For the text-containing cell, return its midpoint in [X, Y] coordinate format. 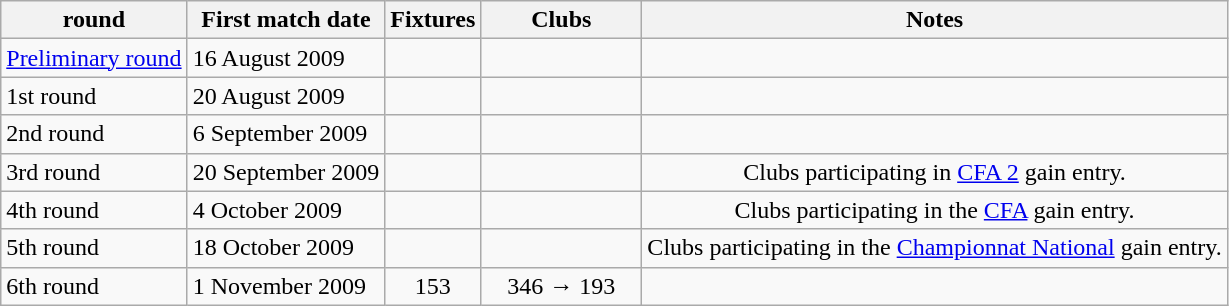
1st round [94, 96]
4th round [94, 210]
3rd round [94, 172]
153 [433, 286]
6th round [94, 286]
Fixtures [433, 20]
2nd round [94, 134]
Clubs participating in the CFA gain entry. [934, 210]
5th round [94, 248]
20 August 2009 [286, 96]
6 September 2009 [286, 134]
Preliminary round [94, 58]
First match date [286, 20]
18 October 2009 [286, 248]
round [94, 20]
20 September 2009 [286, 172]
1 November 2009 [286, 286]
4 October 2009 [286, 210]
Clubs participating in the Championnat National gain entry. [934, 248]
346 → 193 [562, 286]
16 August 2009 [286, 58]
Clubs [562, 20]
Clubs participating in CFA 2 gain entry. [934, 172]
Notes [934, 20]
